Output the (X, Y) coordinate of the center of the cell containing the given text.  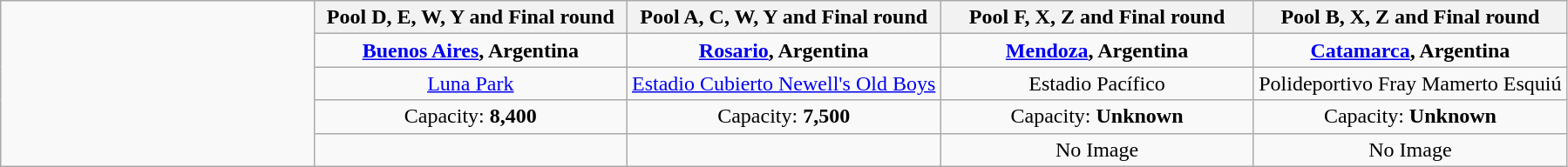
Rosario, Argentina (783, 50)
Polideportivo Fray Mamerto Esquiú (1410, 83)
Estadio Pacífico (1096, 83)
Estadio Cubierto Newell's Old Boys (783, 83)
Capacity: 7,500 (783, 117)
Pool F, X, Z and Final round (1096, 17)
Catamarca, Argentina (1410, 50)
Buenos Aires, Argentina (471, 50)
Luna Park (471, 83)
Pool A, C, W, Y and Final round (783, 17)
Pool D, E, W, Y and Final round (471, 17)
Mendoza, Argentina (1096, 50)
Capacity: 8,400 (471, 117)
Pool B, X, Z and Final round (1410, 17)
